Scan for the cell matching the given text and deliver its (x, y) coordinate at center. 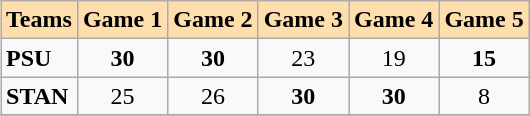
Game 2 (213, 20)
23 (303, 58)
Game 5 (484, 20)
25 (122, 96)
Game 3 (303, 20)
STAN (40, 96)
15 (484, 58)
Game 4 (393, 20)
PSU (40, 58)
Game 1 (122, 20)
8 (484, 96)
Teams (40, 20)
19 (393, 58)
26 (213, 96)
